Output the [x, y] coordinate of the center of the cell containing the given text.  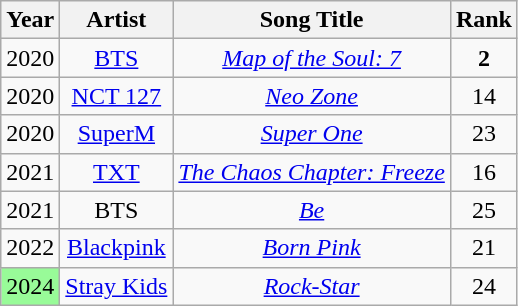
21 [484, 248]
Rank [484, 20]
23 [484, 134]
2022 [30, 248]
Map of the Soul: 7 [312, 58]
Neo Zone [312, 96]
Blackpink [116, 248]
NCT 127 [116, 96]
2 [484, 58]
2024 [30, 286]
16 [484, 172]
SuperM [116, 134]
Artist [116, 20]
Stray Kids [116, 286]
The Chaos Chapter: Freeze [312, 172]
25 [484, 210]
Year [30, 20]
Be [312, 210]
Song Title [312, 20]
Super One [312, 134]
Born Pink [312, 248]
24 [484, 286]
TXT [116, 172]
14 [484, 96]
Rock-Star [312, 286]
